Identify which cell holds the provided text, then report its (x, y) central coordinate. 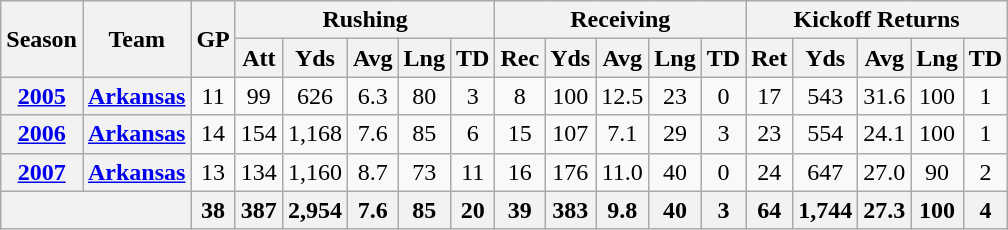
554 (826, 134)
626 (314, 96)
29 (675, 134)
383 (570, 210)
2005 (42, 96)
6.3 (372, 96)
17 (770, 96)
14 (213, 134)
12.5 (622, 96)
Team (136, 39)
2,954 (314, 210)
1,744 (826, 210)
543 (826, 96)
99 (258, 96)
90 (937, 172)
154 (258, 134)
24.1 (884, 134)
Kickoff Returns (877, 20)
64 (770, 210)
9.8 (622, 210)
GP (213, 39)
387 (258, 210)
1,160 (314, 172)
38 (213, 210)
16 (520, 172)
647 (826, 172)
15 (520, 134)
27.0 (884, 172)
2007 (42, 172)
2006 (42, 134)
73 (424, 172)
80 (424, 96)
4 (985, 210)
8.7 (372, 172)
39 (520, 210)
176 (570, 172)
Season (42, 39)
27.3 (884, 210)
11.0 (622, 172)
31.6 (884, 96)
2 (985, 172)
Ret (770, 58)
Rec (520, 58)
7.1 (622, 134)
Att (258, 58)
8 (520, 96)
24 (770, 172)
107 (570, 134)
Receiving (620, 20)
1,168 (314, 134)
Rushing (365, 20)
20 (472, 210)
134 (258, 172)
13 (213, 172)
6 (472, 134)
